Return (X, Y) of the center of cell containing provided text 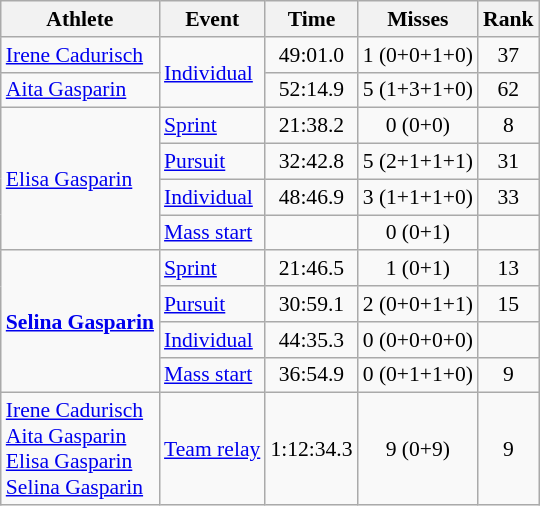
13 (508, 269)
5 (1+3+1+0) (418, 90)
Elisa Gasparin (80, 179)
32:42.8 (311, 162)
62 (508, 90)
5 (2+1+1+1) (418, 162)
3 (1+1+1+0) (418, 197)
33 (508, 197)
Irene Cadurisch (80, 55)
Rank (508, 19)
Event (212, 19)
2 (0+0+1+1) (418, 304)
52:14.9 (311, 90)
1 (0+0+1+0) (418, 55)
Misses (418, 19)
30:59.1 (311, 304)
37 (508, 55)
0 (0+0) (418, 126)
Team relay (212, 449)
21:46.5 (311, 269)
31 (508, 162)
1:12:34.3 (311, 449)
49:01.0 (311, 55)
8 (508, 126)
15 (508, 304)
1 (0+1) (418, 269)
48:46.9 (311, 197)
44:35.3 (311, 340)
0 (0+0+0+0) (418, 340)
Selina Gasparin (80, 322)
0 (0+1+1+0) (418, 375)
Irene CadurischAita GasparinElisa GasparinSelina Gasparin (80, 449)
9 (0+9) (418, 449)
0 (0+1) (418, 233)
21:38.2 (311, 126)
Time (311, 19)
Aita Gasparin (80, 90)
36:54.9 (311, 375)
Athlete (80, 19)
